Identify which cell holds the provided text, then report its [x, y] central coordinate. 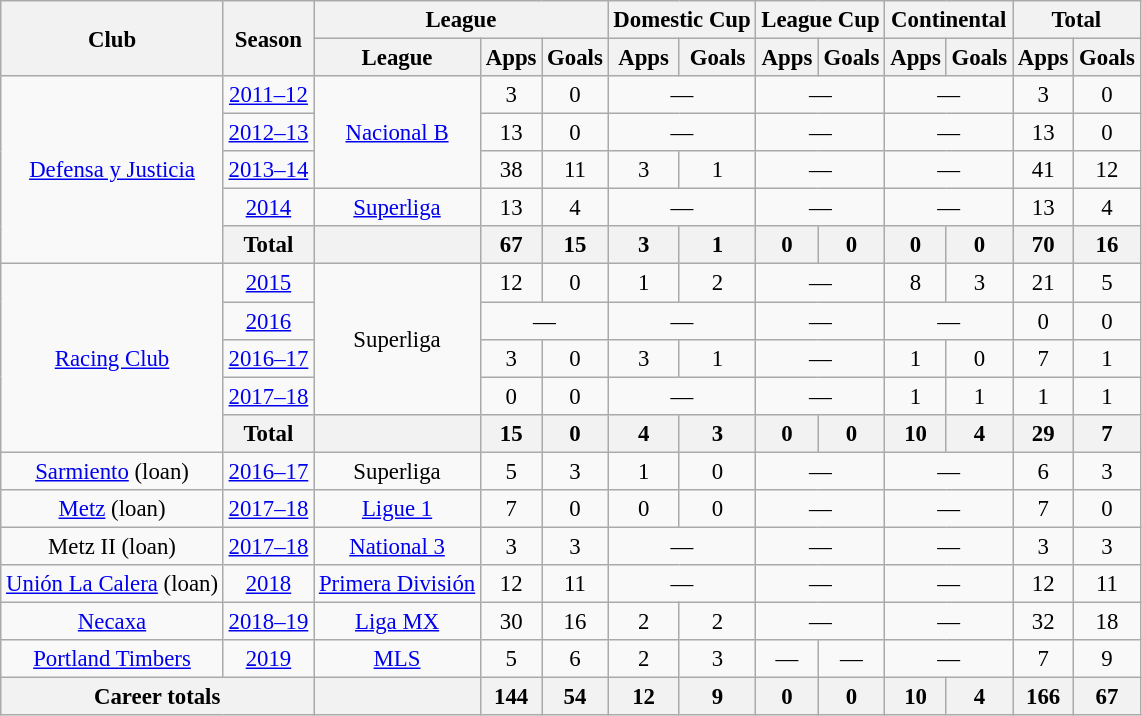
166 [1042, 697]
2018 [268, 584]
Ligue 1 [398, 509]
32 [1042, 621]
Primera División [398, 584]
Season [268, 38]
30 [510, 621]
2012–13 [268, 133]
Necaxa [112, 621]
2018–19 [268, 621]
54 [575, 697]
Career totals [158, 697]
2016 [268, 321]
Portland Timbers [112, 659]
League Cup [820, 20]
Metz (loan) [112, 509]
2011–12 [268, 95]
2019 [268, 659]
Unión La Calera (loan) [112, 584]
Metz II (loan) [112, 546]
41 [1042, 170]
Defensa y Justicia [112, 170]
2013–14 [268, 170]
Sarmiento (loan) [112, 471]
38 [510, 170]
21 [1042, 283]
Club [112, 38]
144 [510, 697]
2014 [268, 208]
National 3 [398, 546]
70 [1042, 245]
Nacional B [398, 132]
Liga MX [398, 621]
8 [916, 283]
2015 [268, 283]
Continental [949, 20]
Domestic Cup [682, 20]
29 [1042, 433]
18 [1107, 621]
MLS [398, 659]
Racing Club [112, 358]
